Provide the (X, Y) coordinate of the cell's center where the given text is located.  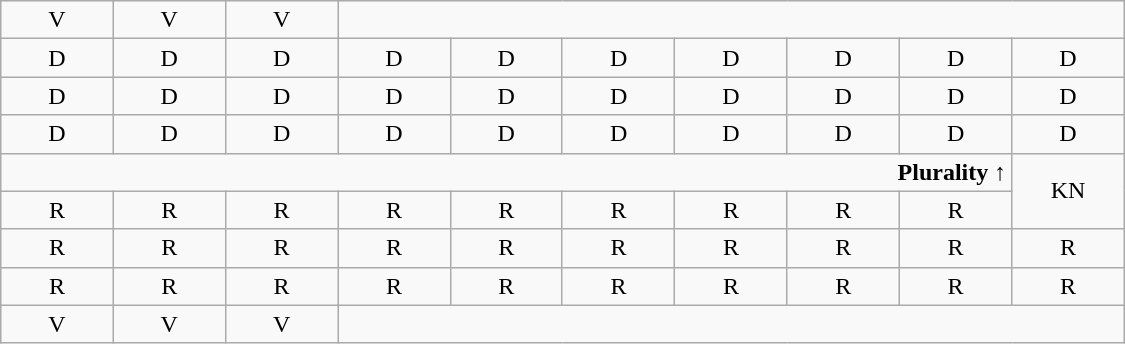
KN (1068, 191)
Plurality ↑ (506, 172)
